Locate the cell with the specified text and output its (X, Y) center coordinate. 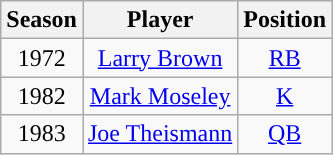
1972 (42, 58)
Larry Brown (160, 58)
Season (42, 20)
1983 (42, 134)
QB (285, 134)
1982 (42, 96)
Mark Moseley (160, 96)
Joe Theismann (160, 134)
Player (160, 20)
RB (285, 58)
K (285, 96)
Position (285, 20)
